Find where the given text appears and provide that cell's center as (x, y) coordinate. 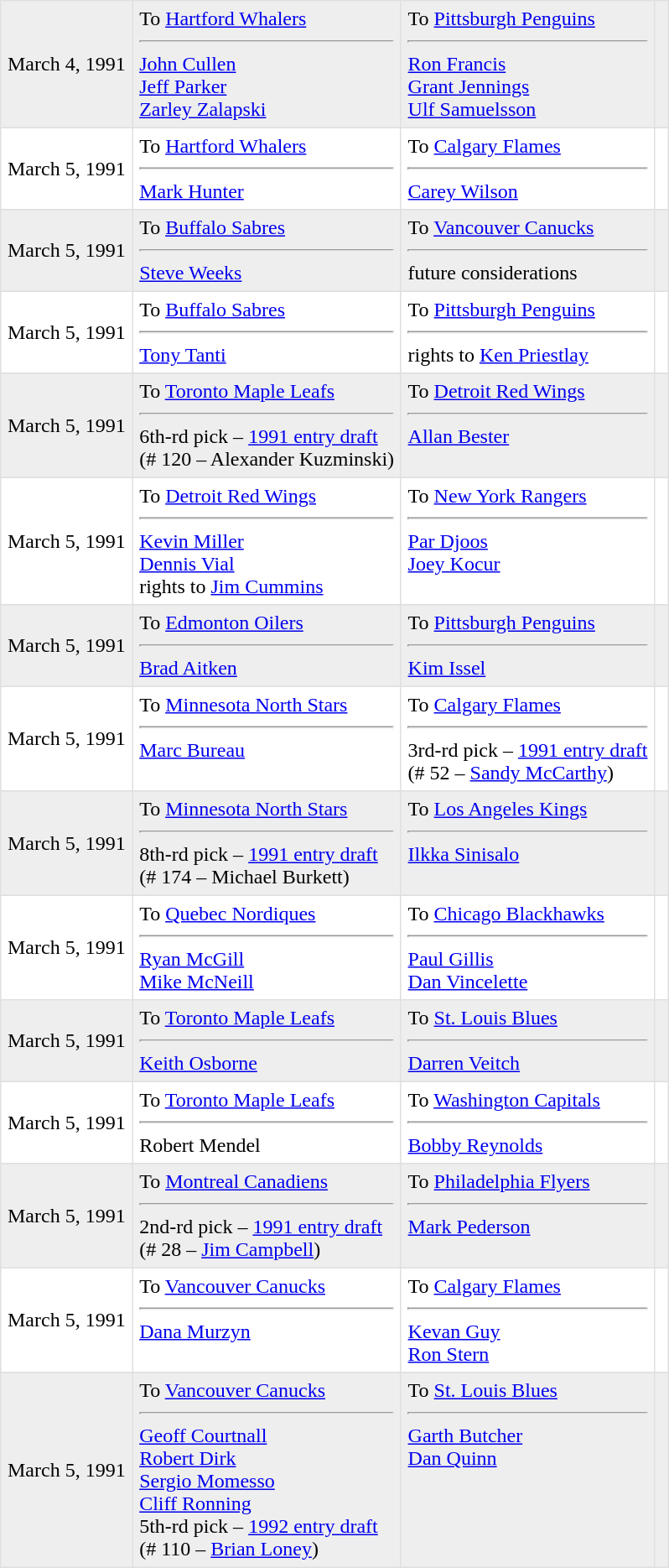
To Pittsburgh PenguinsKim Issel (527, 646)
To Calgary FlamesKevan GuyRon Stern (527, 1320)
To Pittsburgh PenguinsRon FrancisGrant JenningsUlf Samuelsson (527, 65)
To Buffalo SabresSteve Weeks (267, 251)
To Detroit Red WingsKevin MillerDennis Vialrights to Jim Cummins (267, 541)
To Calgary FlamesCarey Wilson (527, 169)
To Vancouver Canucksfuture considerations (527, 251)
To Hartford WhalersMark Hunter (267, 169)
To Quebec NordiquesRyan McGillMike McNeill (267, 947)
To Chicago BlackhawksPaul GillisDan Vincelette (527, 947)
To Philadelphia FlyersMark Pederson (527, 1216)
To Toronto Maple LeafsKeith Osborne (267, 1041)
To Toronto Maple LeafsRobert Mendel (267, 1123)
To St. Louis BluesDarren Veitch (527, 1041)
To Calgary Flames3rd-rd pick – 1991 entry draft(# 52 – Sandy McCarthy) (527, 738)
To Minnesota North StarsMarc Bureau (267, 738)
To Detroit Red WingsAllan Bester (527, 425)
To New York RangersPar DjoosJoey Kocur (527, 541)
To Edmonton OilersBrad Aitken (267, 646)
To Washington CapitalsBobby Reynolds (527, 1123)
To Toronto Maple Leafs6th-rd pick – 1991 entry draft(# 120 – Alexander Kuzminski) (267, 425)
To Minnesota North Stars8th-rd pick – 1991 entry draft(# 174 – Michael Burkett) (267, 843)
To St. Louis BluesGarth ButcherDan Quinn (527, 1470)
To Pittsburgh Penguinsrights to Ken Priestlay (527, 332)
To Los Angeles KingsIlkka Sinisalo (527, 843)
To Hartford WhalersJohn CullenJeff ParkerZarley Zalapski (267, 65)
To Montreal Canadiens2nd-rd pick – 1991 entry draft(# 28 – Jim Campbell) (267, 1216)
To Vancouver CanucksGeoff CourtnallRobert DirkSergio MomessoCliff Ronning5th-rd pick – 1992 entry draft(# 110 – Brian Loney) (267, 1470)
March 4, 1991 (67, 65)
To Buffalo SabresTony Tanti (267, 332)
To Vancouver CanucksDana Murzyn (267, 1320)
